For the text-containing cell, return its midpoint in (X, Y) coordinate format. 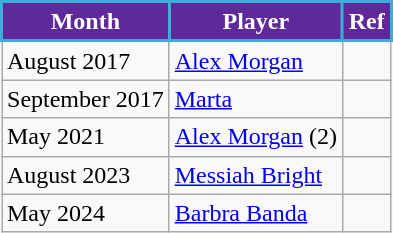
Month (86, 22)
Ref (366, 22)
August 2017 (86, 60)
Marta (256, 99)
Player (256, 22)
May 2024 (86, 213)
September 2017 (86, 99)
Alex Morgan (2) (256, 137)
Messiah Bright (256, 175)
Barbra Banda (256, 213)
August 2023 (86, 175)
May 2021 (86, 137)
Alex Morgan (256, 60)
